Scan for the cell matching the given text and deliver its [X, Y] coordinate at center. 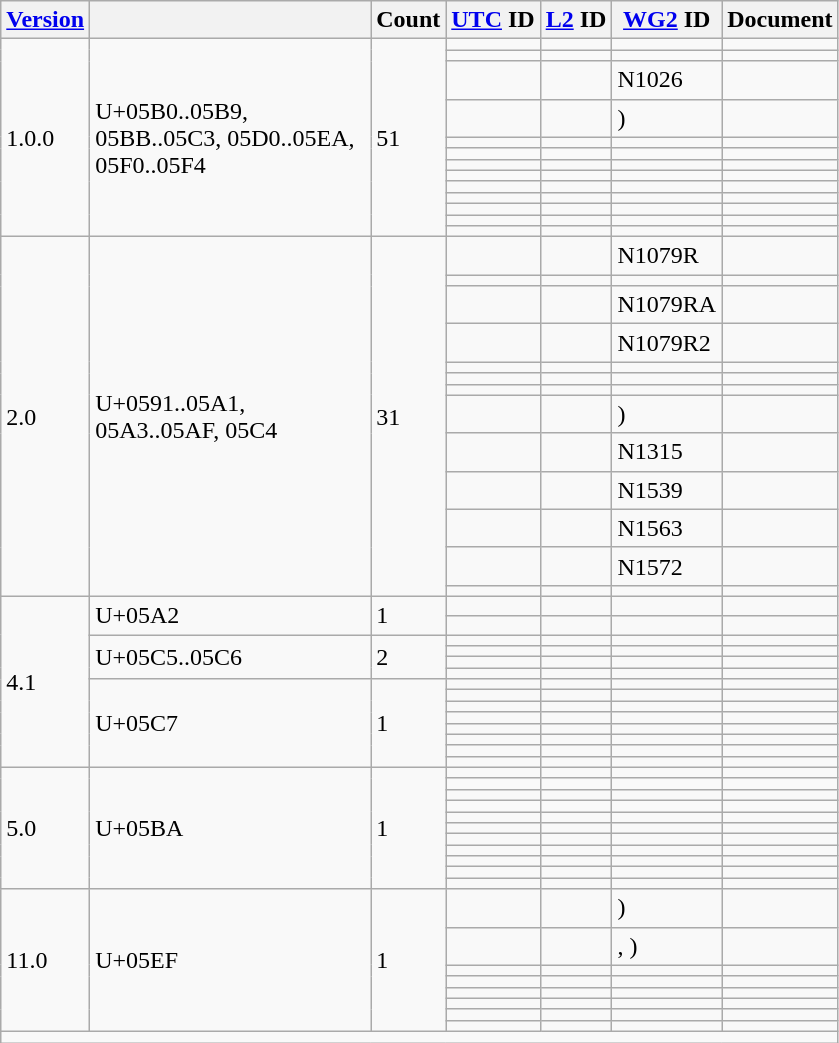
5.0 [46, 828]
N1563 [667, 528]
11.0 [46, 960]
U+05A2 [230, 615]
U+05C5..05C6 [230, 656]
31 [408, 417]
N1315 [667, 452]
U+05C7 [230, 723]
N1026 [667, 80]
Count [408, 20]
1.0.0 [46, 138]
Version [46, 20]
N1572 [667, 566]
N1079R [667, 256]
N1539 [667, 490]
, ) [667, 946]
N1079R2 [667, 343]
U+05B0..05B9, 05BB..05C3, 05D0..05EA, 05F0..05F4 [230, 138]
WG2 ID [667, 20]
Document [780, 20]
U+05BA [230, 828]
2.0 [46, 417]
L2 ID [576, 20]
UTC ID [493, 20]
U+0591..05A1, 05A3..05AF, 05C4 [230, 417]
4.1 [46, 682]
2 [408, 656]
N1079RA [667, 305]
51 [408, 138]
U+05EF [230, 960]
